Output the (X, Y) coordinate of the center of the cell containing the given text.  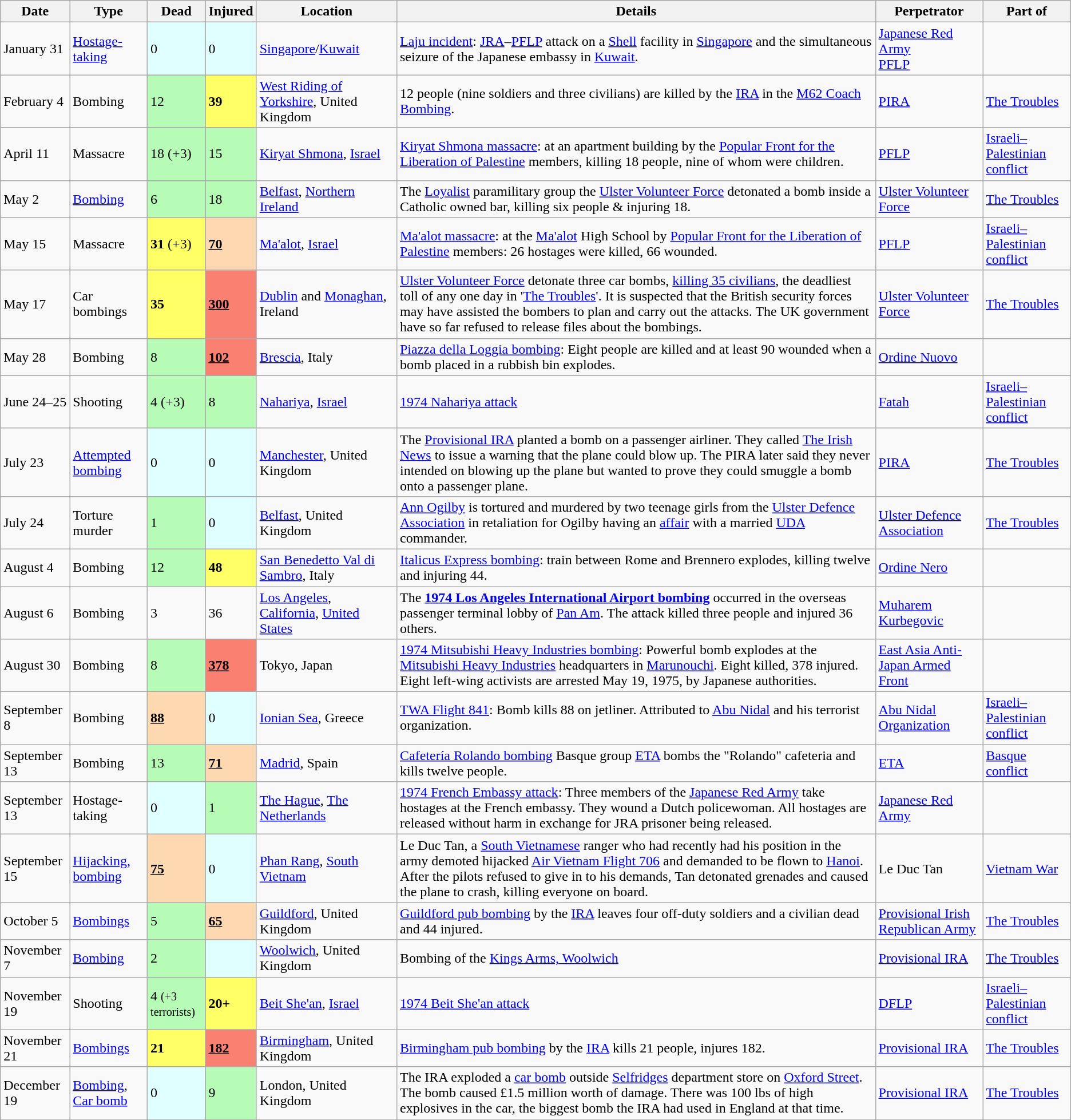
Phan Rang, South Vietnam (326, 869)
November 7 (35, 958)
20+ (231, 1003)
Nahariya, Israel (326, 402)
West Riding of Yorkshire, United Kingdom (326, 101)
300 (231, 304)
Details (636, 11)
36 (231, 612)
378 (231, 666)
Car bombings (109, 304)
Part of (1027, 11)
65 (231, 921)
15 (231, 154)
Type (109, 11)
Laju incident: JRA–PFLP attack on a Shell facility in Singapore and the simultaneous seizure of the Japanese embassy in Kuwait. (636, 49)
Hijacking, bombing (109, 869)
Piazza della Loggia bombing: Eight people are killed and at least 90 wounded when a bomb placed in a rubbish bin explodes. (636, 357)
Guildford pub bombing by the IRA leaves four off-duty soldiers and a civilian dead and 44 injured. (636, 921)
71 (231, 763)
Basque conflict (1027, 763)
13 (176, 763)
1974 Nahariya attack (636, 402)
August 6 (35, 612)
Torture murder (109, 523)
Tokyo, Japan (326, 666)
4 (+3) (176, 402)
The Hague, The Netherlands (326, 808)
Woolwich, United Kingdom (326, 958)
75 (176, 869)
July 24 (35, 523)
The Loyalist paramilitary group the Ulster Volunteer Force detonated a bomb inside a Catholic owned bar, killing six people & injuring 18. (636, 199)
January 31 (35, 49)
Manchester, United Kingdom (326, 462)
12 people (nine soldiers and three civilians) are killed by the IRA in the M62 Coach Bombing. (636, 101)
Location (326, 11)
70 (231, 244)
2 (176, 958)
November 19 (35, 1003)
31 (+3) (176, 244)
Guildford, United Kingdom (326, 921)
Brescia, Italy (326, 357)
Dublin and Monaghan, Ireland (326, 304)
5 (176, 921)
102 (231, 357)
9 (231, 1093)
39 (231, 101)
August 30 (35, 666)
May 17 (35, 304)
Ordine Nero (929, 568)
April 11 (35, 154)
182 (231, 1048)
Le Duc Tan (929, 869)
Madrid, Spain (326, 763)
Japanese Red Army PFLP (929, 49)
18 (231, 199)
Provisional Irish Republican Army (929, 921)
Muharem Kurbegovic (929, 612)
Bombing, Car bomb (109, 1093)
Vietnam War (1027, 869)
San Benedetto Val di Sambro, Italy (326, 568)
35 (176, 304)
Ulster Defence Association (929, 523)
Attempted bombing (109, 462)
Perpetrator (929, 11)
November 21 (35, 1048)
May 28 (35, 357)
September 15 (35, 869)
Bombing of the Kings Arms, Woolwich (636, 958)
October 5 (35, 921)
88 (176, 718)
February 4 (35, 101)
Los Angeles, California, United States (326, 612)
Belfast, Northern Ireland (326, 199)
Italicus Express bombing: train between Rome and Brennero explodes, killing twelve and injuring 44. (636, 568)
Ionian Sea, Greece (326, 718)
July 23 (35, 462)
June 24–25 (35, 402)
London, United Kingdom (326, 1093)
Abu Nidal Organization (929, 718)
May 15 (35, 244)
Belfast, United Kingdom (326, 523)
Birmingham, United Kingdom (326, 1048)
TWA Flight 841: Bomb kills 88 on jetliner. Attributed to Abu Nidal and his terrorist organization. (636, 718)
1974 Beit She'an attack (636, 1003)
Birmingham pub bombing by the IRA kills 21 people, injures 182. (636, 1048)
Japanese Red Army (929, 808)
DFLP (929, 1003)
18 (+3) (176, 154)
Kiryat Shmona, Israel (326, 154)
Beit She'an, Israel (326, 1003)
Cafetería Rolando bombing Basque group ETA bombs the "Rolando" cafeteria and kills twelve people. (636, 763)
September 8 (35, 718)
6 (176, 199)
Date (35, 11)
May 2 (35, 199)
Fatah (929, 402)
December 19 (35, 1093)
Ma'alot, Israel (326, 244)
Ma'alot massacre: at the Ma'alot High School by Popular Front for the Liberation of Palestine members: 26 hostages were killed, 66 wounded. (636, 244)
Injured (231, 11)
3 (176, 612)
48 (231, 568)
21 (176, 1048)
East Asia Anti-Japan Armed Front (929, 666)
Ordine Nuovo (929, 357)
August 4 (35, 568)
Dead (176, 11)
ETA (929, 763)
Singapore/Kuwait (326, 49)
4 (+3 terrorists) (176, 1003)
